Determine the [X, Y] coordinate at the center of the cell enclosing the given text.  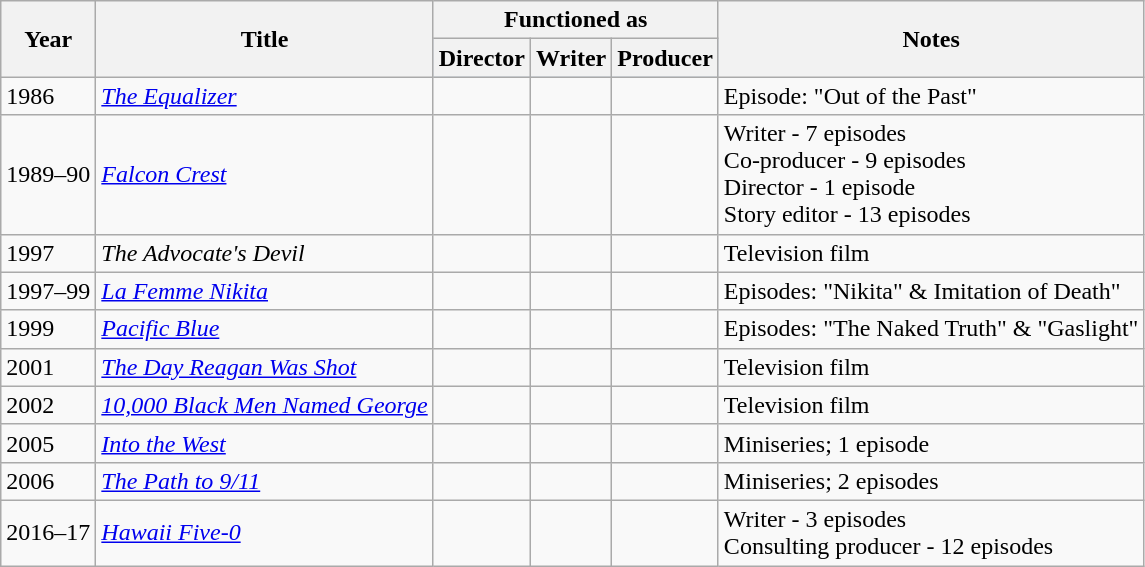
Episodes: "Nikita" & Imitation of Death" [931, 291]
Writer - 7 episodesCo-producer - 9 episodesDirector - 1 episodeStory editor - 13 episodes [931, 174]
The Path to 9/11 [264, 481]
2002 [48, 405]
Hawaii Five-0 [264, 532]
The Equalizer [264, 96]
1997–99 [48, 291]
1989–90 [48, 174]
Functioned as [576, 20]
Writer - 3 episodesConsulting producer - 12 episodes [931, 532]
Title [264, 39]
Notes [931, 39]
Producer [666, 58]
10,000 Black Men Named George [264, 405]
Writer [570, 58]
2001 [48, 367]
Falcon Crest [264, 174]
Year [48, 39]
1986 [48, 96]
Miniseries; 2 episodes [931, 481]
Into the West [264, 443]
2006 [48, 481]
The Day Reagan Was Shot [264, 367]
1999 [48, 329]
Miniseries; 1 episode [931, 443]
2016–17 [48, 532]
Episodes: "The Naked Truth" & "Gaslight" [931, 329]
The Advocate's Devil [264, 253]
2005 [48, 443]
Pacific Blue [264, 329]
Director [482, 58]
Episode: "Out of the Past" [931, 96]
1997 [48, 253]
La Femme Nikita [264, 291]
